Provide the [X, Y] coordinate of the cell's center where the given text is located.  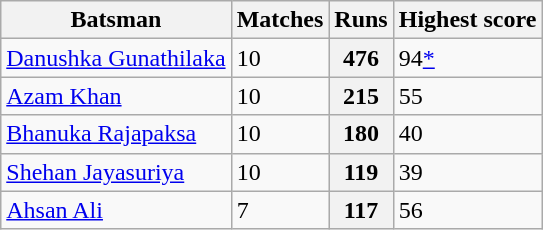
40 [468, 134]
94* [468, 58]
476 [361, 58]
Danushka Gunathilaka [116, 58]
Runs [361, 20]
119 [361, 172]
Shehan Jayasuriya [116, 172]
Batsman [116, 20]
180 [361, 134]
39 [468, 172]
Highest score [468, 20]
215 [361, 96]
Bhanuka Rajapaksa [116, 134]
7 [280, 210]
Matches [280, 20]
56 [468, 210]
Ahsan Ali [116, 210]
117 [361, 210]
Azam Khan [116, 96]
55 [468, 96]
